Provide the (X, Y) coordinate of the cell's center where the given text is located.  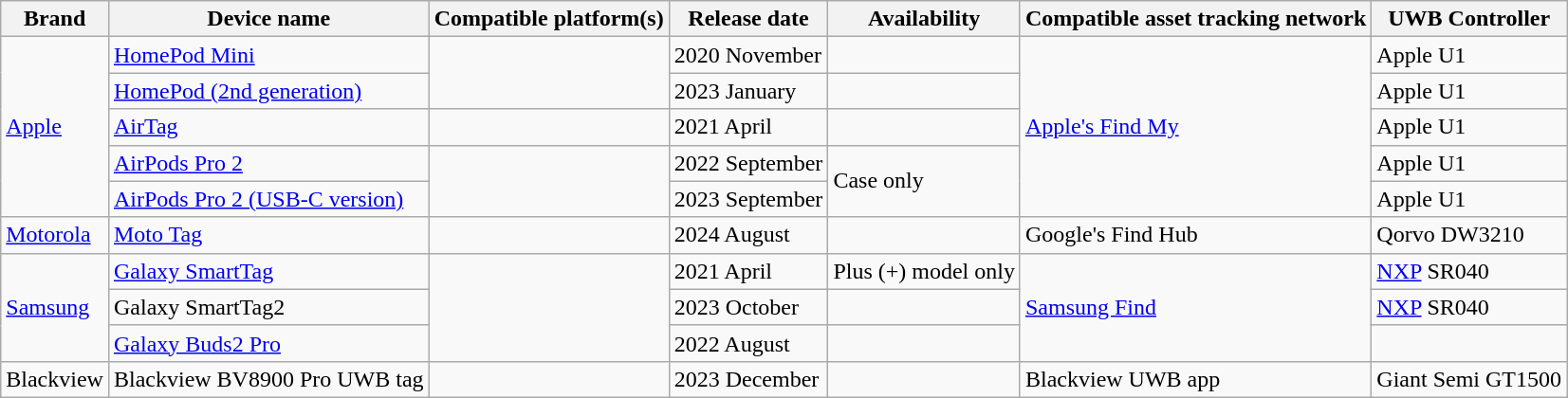
Case only (924, 181)
Blackview (55, 379)
Availability (924, 19)
Galaxy SmartTag2 (268, 307)
Apple (55, 127)
2020 November (748, 55)
Samsung (55, 307)
Blackview UWB app (1195, 379)
2023 January (748, 91)
Motorola (55, 235)
Galaxy Buds2 Pro (268, 343)
2022 August (748, 343)
2023 December (748, 379)
Plus (+) model only (924, 271)
Google's Find Hub (1195, 235)
Compatible platform(s) (548, 19)
HomePod (2nd generation) (268, 91)
Giant Semi GT1500 (1469, 379)
AirTag (268, 127)
Galaxy SmartTag (268, 271)
Device name (268, 19)
Samsung Find (1195, 307)
HomePod Mini (268, 55)
Brand (55, 19)
Release date (748, 19)
Moto Tag (268, 235)
AirPods Pro 2 (USB-C version) (268, 199)
Blackview BV8900 Pro UWB tag (268, 379)
2024 August (748, 235)
Apple's Find My (1195, 127)
2023 October (748, 307)
AirPods Pro 2 (268, 163)
2022 September (748, 163)
Qorvo DW3210 (1469, 235)
2023 September (748, 199)
Compatible asset tracking network (1195, 19)
UWB Controller (1469, 19)
